Return the (x, y) coordinate for the center point of the cell that contains the specified text.  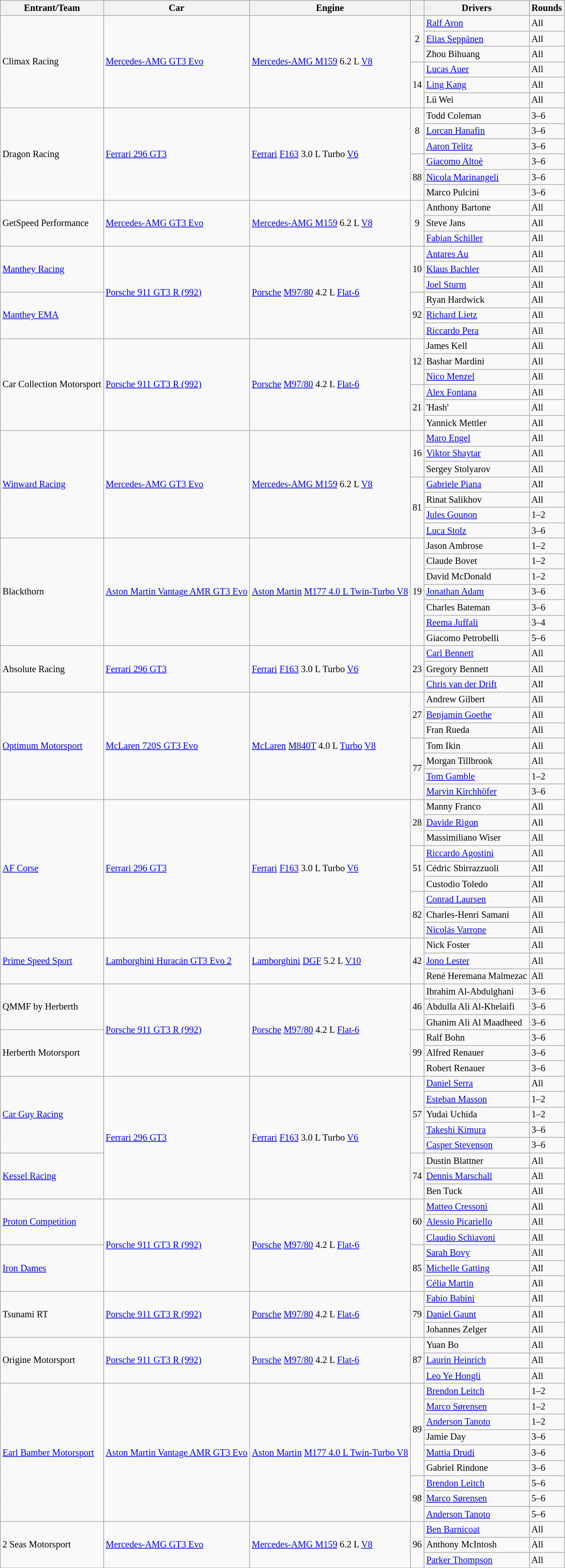
Optimum Motorsport (52, 746)
Engine (330, 8)
Todd Coleman (476, 116)
Chris van der Drift (476, 684)
28 (417, 822)
Esteban Masson (476, 1099)
Lamborghini DGF 5.2 L V10 (330, 961)
Daniel Gaunt (476, 1314)
Tom Ikin (476, 746)
Blackthorn (52, 592)
Sarah Bovy (476, 1252)
92 (417, 315)
Johannes Zelger (476, 1330)
Lorcan Hanafin (476, 131)
McLaren M840T 4.0 L Turbo V8 (330, 746)
19 (417, 592)
2 (417, 38)
82 (417, 914)
Richard Lietz (476, 315)
Ben Barnicoat (476, 1529)
Andrew Gilbert (476, 700)
Gregory Bennett (476, 669)
12 (417, 362)
Nico Menzel (476, 377)
Sergey Stolyarov (476, 469)
Laurin Heinrich (476, 1360)
Alessio Picariello (476, 1222)
21 (417, 407)
Carl Bennett (476, 653)
Aaron Telitz (476, 146)
Ryan Hardwick (476, 300)
Charles Bateman (476, 607)
87 (417, 1360)
Tom Gamble (476, 776)
81 (417, 508)
Manthey EMA (52, 315)
Célia Martin (476, 1284)
Jason Ambrose (476, 546)
Nicola Marinangeli (476, 177)
Gabriel Rindone (476, 1468)
10 (417, 269)
Fabio Babini (476, 1299)
Fabian Schiller (476, 238)
Jono Lester (476, 961)
Massimiliano Wiser (476, 838)
Jamie Day (476, 1437)
Robert Renauer (476, 1068)
Giacomo Petrobelli (476, 638)
Lucas Auer (476, 69)
Joel Sturm (476, 284)
Ben Tuck (476, 1191)
Manny Franco (476, 807)
77 (417, 769)
Dragon Racing (52, 154)
Yuan Bo (476, 1345)
98 (417, 1499)
89 (417, 1429)
Mattia Drudi (476, 1452)
Nick Foster (476, 945)
Maro Engel (476, 438)
Zhou Bihuang (476, 54)
Ibrahim Al-Abdulghani (476, 991)
Custodio Toledo (476, 884)
16 (417, 454)
Manthey Racing (52, 269)
Proton Competition (52, 1222)
96 (417, 1544)
Earl Bamber Motorsport (52, 1452)
Ling Kang (476, 85)
Absolute Racing (52, 668)
Gabriele Piana (476, 484)
Casper Stevenson (476, 1145)
Winward Racing (52, 484)
Cédric Sbirrazzuoli (476, 868)
David McDonald (476, 577)
Reema Juffali (476, 623)
Klaus Bachler (476, 269)
Daniel Serra (476, 1084)
99 (417, 1053)
Car (177, 8)
James Kell (476, 346)
Viktor Shaytar (476, 453)
Riccardo Pera (476, 331)
Bashar Mardini (476, 361)
57 (417, 1114)
Rounds (547, 8)
Fran Rueda (476, 730)
46 (417, 1006)
Elias Seppänen (476, 39)
Nicolás Varrone (476, 930)
Car Guy Racing (52, 1114)
Yudai Uchida (476, 1115)
51 (417, 868)
Kessel Racing (52, 1176)
Origine Motorsport (52, 1360)
8 (417, 131)
Ghanim Ali Al Maadheed (476, 1022)
René Heremana Malmezac (476, 976)
79 (417, 1314)
Climax Racing (52, 62)
McLaren 720S GT3 Evo (177, 746)
Ralf Aron (476, 23)
Lamborghini Huracán GT3 Evo 2 (177, 961)
Giacomo Altoè (476, 162)
Steve Jans (476, 223)
Luca Stolz (476, 531)
Alex Fontana (476, 392)
60 (417, 1222)
Claudio Schiavoni (476, 1237)
Rinat Salikhov (476, 500)
88 (417, 177)
14 (417, 85)
QMMF by Herberth (52, 1006)
Lü Wei (476, 100)
Riccardo Agostini (476, 853)
Marco Pulcini (476, 192)
Entrant/Team (52, 8)
Antares Au (476, 254)
Anthony Bartone (476, 208)
Iron Dames (52, 1268)
Prime Speed Sport (52, 961)
Tsunami RT (52, 1314)
74 (417, 1176)
3–4 (547, 623)
Drivers (476, 8)
Yannick Mettler (476, 423)
Davide Rigon (476, 822)
Alfred Renauer (476, 1053)
Marvin Kirchhöfer (476, 792)
2 Seas Motorsport (52, 1544)
Herberth Motorsport (52, 1053)
Jonathan Adam (476, 592)
Matteo Cressoni (476, 1207)
Parker Thompson (476, 1560)
Conrad Laursen (476, 899)
Takeshi Kimura (476, 1130)
'Hash' (476, 407)
9 (417, 223)
85 (417, 1268)
Benjamin Goethe (476, 715)
Dennis Marschall (476, 1176)
Michelle Gatting (476, 1268)
AF Corse (52, 868)
GetSpeed Performance (52, 223)
Anthony McIntosh (476, 1545)
Ralf Bohn (476, 1037)
42 (417, 961)
Charles-Henri Samani (476, 915)
27 (417, 715)
Dustin Blattner (476, 1161)
Abdulla Ali Al-Khelaifi (476, 1007)
23 (417, 668)
Claude Bovet (476, 561)
Leo Ye Hongli (476, 1376)
Car Collection Motorsport (52, 384)
Jules Gounon (476, 515)
Morgan Tillbrook (476, 761)
